From the cell containing the given text, extract its center point as [X, Y] coordinate. 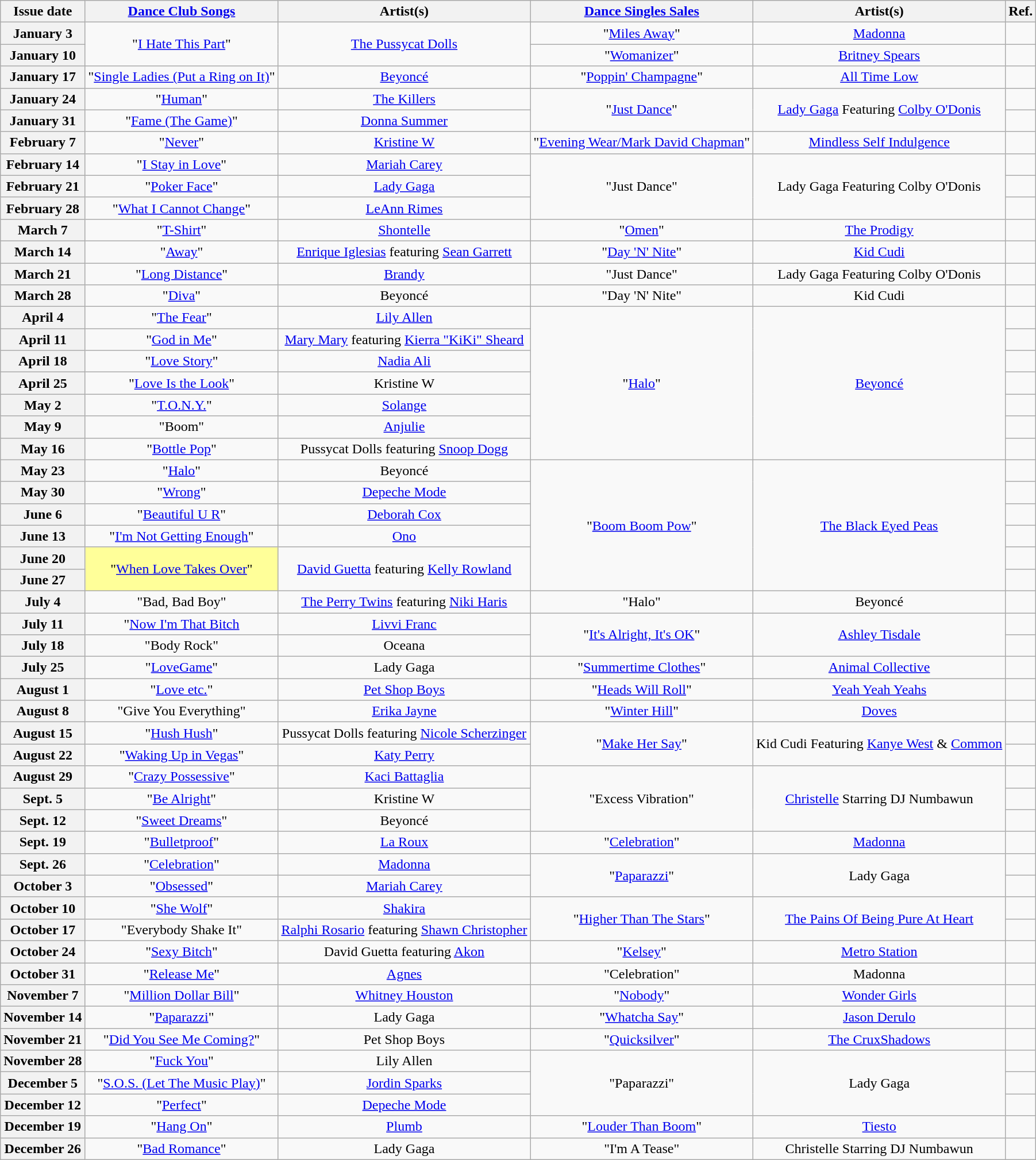
"Bottle Pop" [182, 449]
Ralphi Rosario featuring Shawn Christopher [405, 930]
Agnes [405, 974]
"Womanizer" [642, 55]
November 21 [43, 1039]
April 11 [43, 340]
"Long Distance" [182, 274]
"Release Me" [182, 974]
"Poker Face" [182, 186]
"Bad, Bad Boy" [182, 602]
May 23 [43, 471]
"It's Alright, It's OK" [642, 634]
"Louder Than Boom" [642, 1127]
LeAnn Rimes [405, 208]
"Million Dollar Bill" [182, 996]
The Perry Twins featuring Niki Haris [405, 602]
February 21 [43, 186]
"Love Is the Look" [182, 383]
"I Hate This Part" [182, 44]
Brandy [405, 274]
"Summertime Clothes" [642, 668]
July 4 [43, 602]
"Human" [182, 99]
November 28 [43, 1061]
"The Fear" [182, 318]
Pussycat Dolls featuring Snoop Dogg [405, 449]
All Time Low [879, 77]
"Everybody Shake It" [182, 930]
"What I Cannot Change" [182, 208]
May 2 [43, 405]
Solange [405, 405]
"Body Rock" [182, 646]
May 9 [43, 427]
Oceana [405, 646]
The Pussycat Dolls [405, 44]
"Hush Hush" [182, 733]
August 8 [43, 711]
"Higher Than The Stars" [642, 919]
"Quicksilver" [642, 1039]
"Perfect" [182, 1105]
Mindless Self Indulgence [879, 142]
Nadia Ali [405, 361]
February 28 [43, 208]
April 25 [43, 383]
April 4 [43, 318]
Katy Perry [405, 755]
October 10 [43, 908]
October 17 [43, 930]
Metro Station [879, 951]
March 7 [43, 230]
January 24 [43, 99]
Sept. 12 [43, 820]
Doves [879, 711]
August 15 [43, 733]
"Waking Up in Vegas" [182, 755]
Whitney Houston [405, 996]
August 22 [43, 755]
Mary Mary featuring Kierra "KiKi" Sheard [405, 340]
June 27 [43, 580]
Ref. [1020, 11]
June 6 [43, 514]
The Black Eyed Peas [879, 525]
"Never" [182, 142]
Enrique Iglesias featuring Sean Garrett [405, 252]
"T-Shirt" [182, 230]
The CruxShadows [879, 1039]
Pussycat Dolls featuring Nicole Scherzinger [405, 733]
"Omen" [642, 230]
The Killers [405, 99]
"Miles Away" [642, 33]
"Away" [182, 252]
December 12 [43, 1105]
"When Love Takes Over" [182, 569]
"I'm A Tease" [642, 1149]
La Roux [405, 842]
"I'm Not Getting Enough" [182, 536]
"S.O.S. (Let The Music Play)" [182, 1083]
"God in Me" [182, 340]
August 1 [43, 689]
July 11 [43, 623]
Sept. 19 [43, 842]
November 7 [43, 996]
The Pains Of Being Pure At Heart [879, 919]
"Poppin' Champagne" [642, 77]
"Bulletproof" [182, 842]
"Love Story" [182, 361]
May 30 [43, 492]
"Obsessed" [182, 886]
The Prodigy [879, 230]
February 7 [43, 142]
January 3 [43, 33]
Issue date [43, 11]
"Nobody" [642, 996]
"LoveGame" [182, 668]
"Fame (The Game)" [182, 121]
"Hang On" [182, 1127]
Jordin Sparks [405, 1083]
Yeah Yeah Yeahs [879, 689]
Erika Jayne [405, 711]
October 31 [43, 974]
July 25 [43, 668]
David Guetta featuring Akon [405, 951]
January 10 [43, 55]
Livvi Franc [405, 623]
February 14 [43, 164]
December 5 [43, 1083]
Kaci Battaglia [405, 777]
June 13 [43, 536]
Sept. 5 [43, 799]
"Boom Boom Pow" [642, 525]
"Crazy Possessive" [182, 777]
April 18 [43, 361]
Animal Collective [879, 668]
"Did You See Me Coming?" [182, 1039]
"Now I'm That Bitch [182, 623]
March 28 [43, 296]
Plumb [405, 1127]
Ashley Tisdale [879, 634]
October 24 [43, 951]
"Excess Vibration" [642, 799]
"I Stay in Love" [182, 164]
October 3 [43, 886]
January 17 [43, 77]
Britney Spears [879, 55]
March 21 [43, 274]
Donna Summer [405, 121]
Ono [405, 536]
December 19 [43, 1127]
"Beautiful U R" [182, 514]
"Diva" [182, 296]
"Bad Romance" [182, 1149]
"Wrong" [182, 492]
"Be Alright" [182, 799]
June 20 [43, 558]
May 16 [43, 449]
Jason Derulo [879, 1018]
Sept. 26 [43, 864]
March 14 [43, 252]
"Single Ladies (Put a Ring on It)" [182, 77]
"Winter Hill" [642, 711]
Anjulie [405, 427]
Tiesto [879, 1127]
Shakira [405, 908]
Deborah Cox [405, 514]
"Give You Everything" [182, 711]
Dance Singles Sales [642, 11]
November 14 [43, 1018]
"T.O.N.Y." [182, 405]
December 26 [43, 1149]
"Whatcha Say" [642, 1018]
"Sexy Bitch" [182, 951]
Kid Cudi Featuring Kanye West & Common [879, 744]
"Fuck You" [182, 1061]
"Kelsey" [642, 951]
"Make Her Say" [642, 744]
"Evening Wear/Mark David Chapman" [642, 142]
"Love etc." [182, 689]
"Boom" [182, 427]
January 31 [43, 121]
August 29 [43, 777]
"Sweet Dreams" [182, 820]
David Guetta featuring Kelly Rowland [405, 569]
"She Wolf" [182, 908]
Wonder Girls [879, 996]
Dance Club Songs [182, 11]
"Heads Will Roll" [642, 689]
July 18 [43, 646]
Shontelle [405, 230]
